Capture the cell that displays the provided text and extract its [x, y] central coordinate. 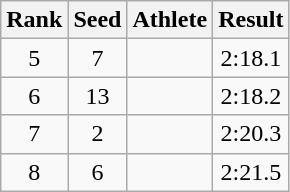
2 [98, 134]
2:21.5 [251, 172]
2:18.2 [251, 96]
2:18.1 [251, 58]
Athlete [170, 20]
13 [98, 96]
5 [34, 58]
Rank [34, 20]
Seed [98, 20]
2:20.3 [251, 134]
8 [34, 172]
Result [251, 20]
